From the cell containing the given text, extract its center point as [X, Y] coordinate. 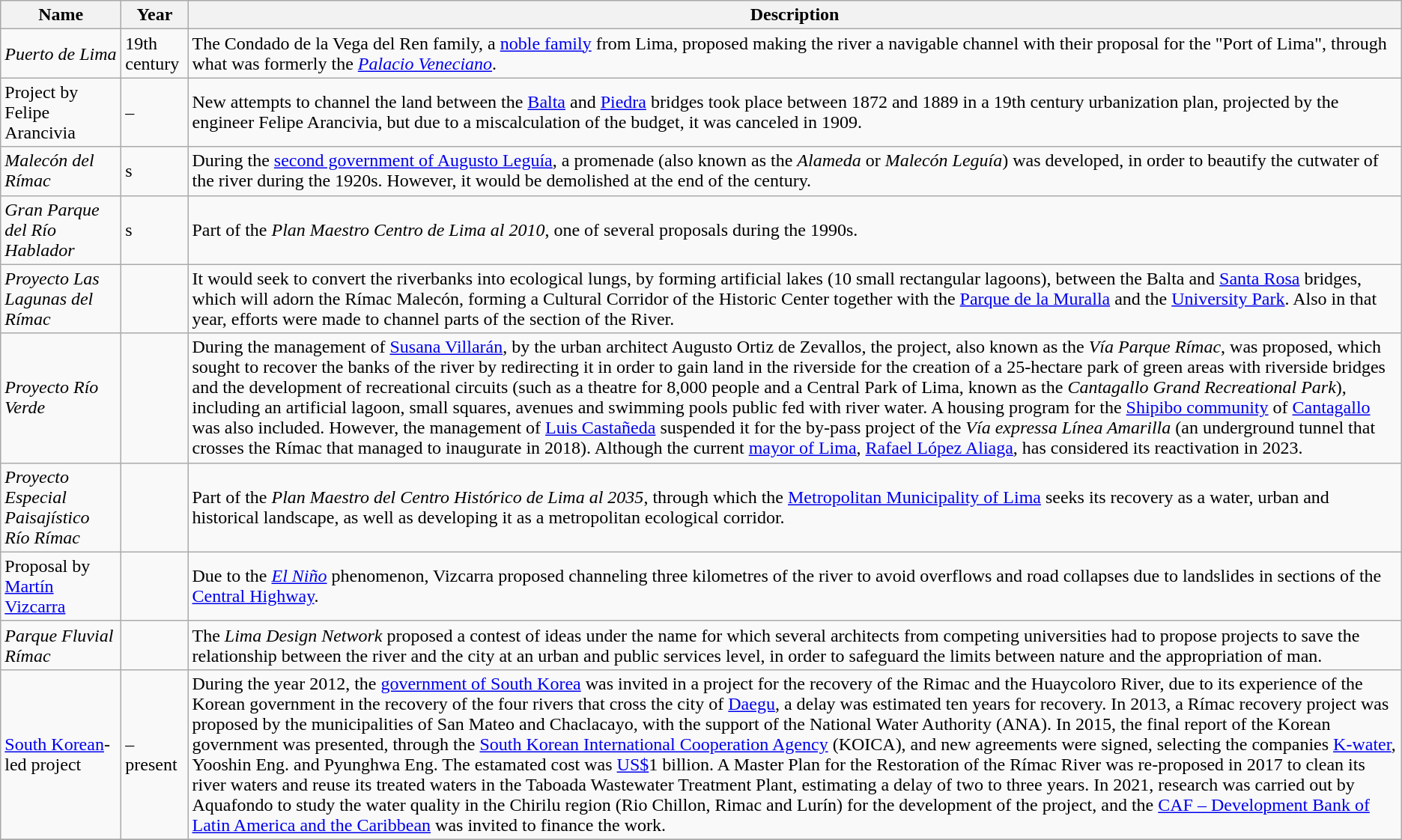
– [154, 112]
Name [61, 15]
Proyecto Las Lagunas del Rímac [61, 299]
Gran Parque del Río Hablador [61, 230]
–present [154, 755]
Proyecto Especial Paisajístico Río Rímac [61, 508]
Parque Fluvial Rímac [61, 645]
Malecón del Rímac [61, 171]
Proposal by Martín Vizcarra [61, 586]
Description [795, 15]
South Korean-led project [61, 755]
Part of the Plan Maestro Centro de Lima al 2010, one of several proposals during the 1990s. [795, 230]
19th century [154, 54]
Puerto de Lima [61, 54]
Proyecto Río Verde [61, 398]
Project by Felipe Arancivia [61, 112]
Year [154, 15]
